Output the (X, Y) coordinate of the center of the cell containing the given text.  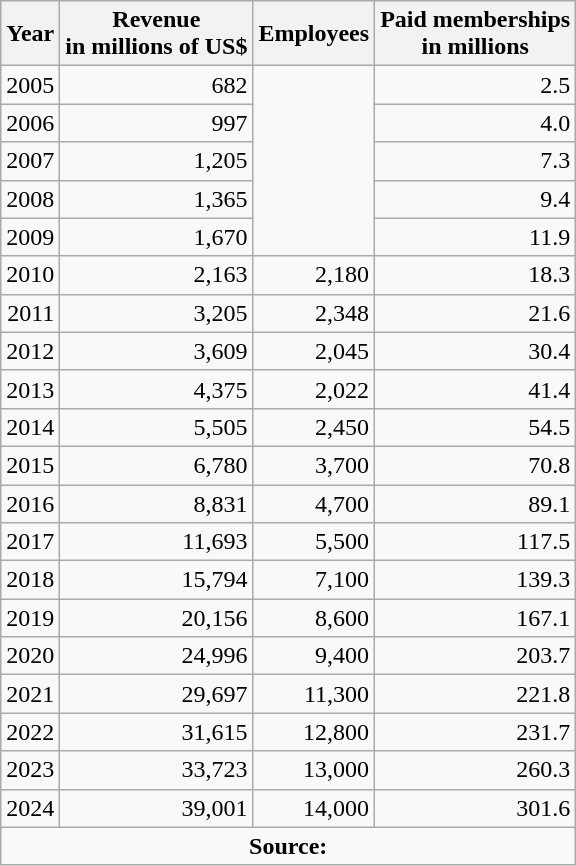
2008 (30, 199)
2012 (30, 351)
30.4 (476, 351)
203.7 (476, 656)
139.3 (476, 580)
Revenuein millions of US$ (156, 34)
2,348 (314, 313)
5,500 (314, 542)
2015 (30, 465)
12,800 (314, 732)
2017 (30, 542)
260.3 (476, 770)
1,205 (156, 161)
2019 (30, 618)
682 (156, 85)
89.1 (476, 503)
167.1 (476, 618)
2,163 (156, 275)
Paid membershipsin millions (476, 34)
2006 (30, 123)
3,609 (156, 351)
3,205 (156, 313)
2,045 (314, 351)
54.5 (476, 427)
2007 (30, 161)
1,670 (156, 237)
31,615 (156, 732)
7.3 (476, 161)
2016 (30, 503)
11.9 (476, 237)
33,723 (156, 770)
2023 (30, 770)
11,300 (314, 694)
Year (30, 34)
2,022 (314, 389)
2009 (30, 237)
21.6 (476, 313)
2020 (30, 656)
117.5 (476, 542)
2022 (30, 732)
Source: (288, 846)
2011 (30, 313)
14,000 (314, 808)
2018 (30, 580)
15,794 (156, 580)
2,180 (314, 275)
2.5 (476, 85)
2005 (30, 85)
18.3 (476, 275)
20,156 (156, 618)
29,697 (156, 694)
6,780 (156, 465)
997 (156, 123)
8,600 (314, 618)
39,001 (156, 808)
2021 (30, 694)
2,450 (314, 427)
9.4 (476, 199)
4,375 (156, 389)
70.8 (476, 465)
2013 (30, 389)
221.8 (476, 694)
11,693 (156, 542)
1,365 (156, 199)
24,996 (156, 656)
41.4 (476, 389)
2014 (30, 427)
231.7 (476, 732)
4,700 (314, 503)
13,000 (314, 770)
2010 (30, 275)
2024 (30, 808)
9,400 (314, 656)
Employees (314, 34)
4.0 (476, 123)
7,100 (314, 580)
8,831 (156, 503)
301.6 (476, 808)
5,505 (156, 427)
3,700 (314, 465)
